Determine the (X, Y) coordinate at the center of the cell enclosing the given text.  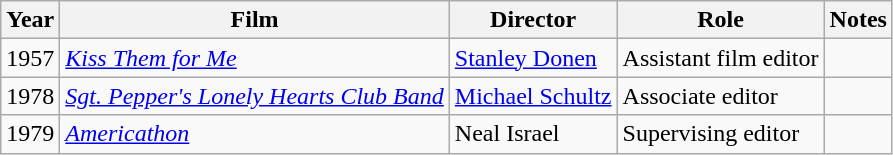
Kiss Them for Me (255, 58)
Notes (858, 20)
Neal Israel (533, 134)
Year (30, 20)
Film (255, 20)
Supervising editor (720, 134)
Michael Schultz (533, 96)
Associate editor (720, 96)
1978 (30, 96)
Assistant film editor (720, 58)
1979 (30, 134)
Americathon (255, 134)
Role (720, 20)
1957 (30, 58)
Director (533, 20)
Sgt. Pepper's Lonely Hearts Club Band (255, 96)
Stanley Donen (533, 58)
